Find where the given text appears and provide that cell's center as (X, Y) coordinate. 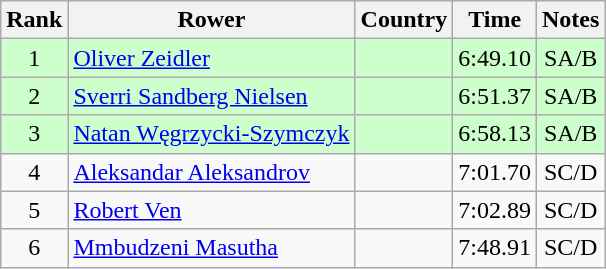
5 (34, 210)
3 (34, 134)
Mmbudzeni Masutha (212, 248)
Oliver Zeidler (212, 58)
2 (34, 96)
6 (34, 248)
1 (34, 58)
Natan Węgrzycki-Szymczyk (212, 134)
6:49.10 (495, 58)
Rower (212, 20)
7:48.91 (495, 248)
6:51.37 (495, 96)
7:01.70 (495, 172)
7:02.89 (495, 210)
6:58.13 (495, 134)
Sverri Sandberg Nielsen (212, 96)
Robert Ven (212, 210)
Notes (571, 20)
4 (34, 172)
Aleksandar Aleksandrov (212, 172)
Time (495, 20)
Country (404, 20)
Rank (34, 20)
